Detect which cell encompasses the target text, then output its [X, Y] center coordinate. 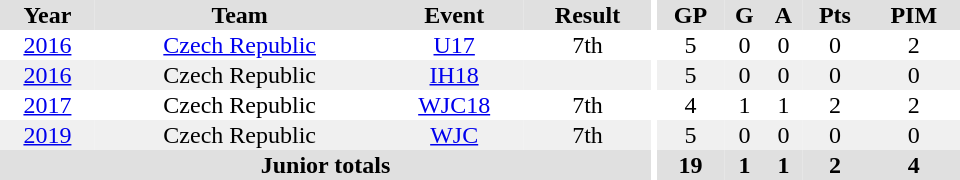
PIM [914, 15]
WJC [454, 135]
GP [691, 15]
WJC18 [454, 105]
U17 [454, 45]
IH18 [454, 75]
Pts [834, 15]
Event [454, 15]
19 [691, 165]
2019 [48, 135]
Year [48, 15]
Team [240, 15]
Result [588, 15]
G [744, 15]
A [784, 15]
Junior totals [326, 165]
2017 [48, 105]
